Find where the given text appears and provide that cell's center as [x, y] coordinate. 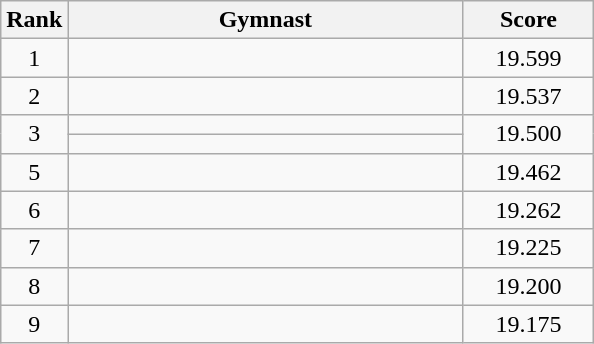
19.537 [528, 96]
19.462 [528, 172]
Score [528, 20]
19.225 [528, 248]
19.200 [528, 286]
Gymnast [266, 20]
19.500 [528, 134]
5 [34, 172]
7 [34, 248]
1 [34, 58]
2 [34, 96]
19.262 [528, 210]
19.599 [528, 58]
19.175 [528, 324]
6 [34, 210]
9 [34, 324]
Rank [34, 20]
8 [34, 286]
3 [34, 134]
